Extract the [x, y] coordinate from the center of the cell holding the provided text.  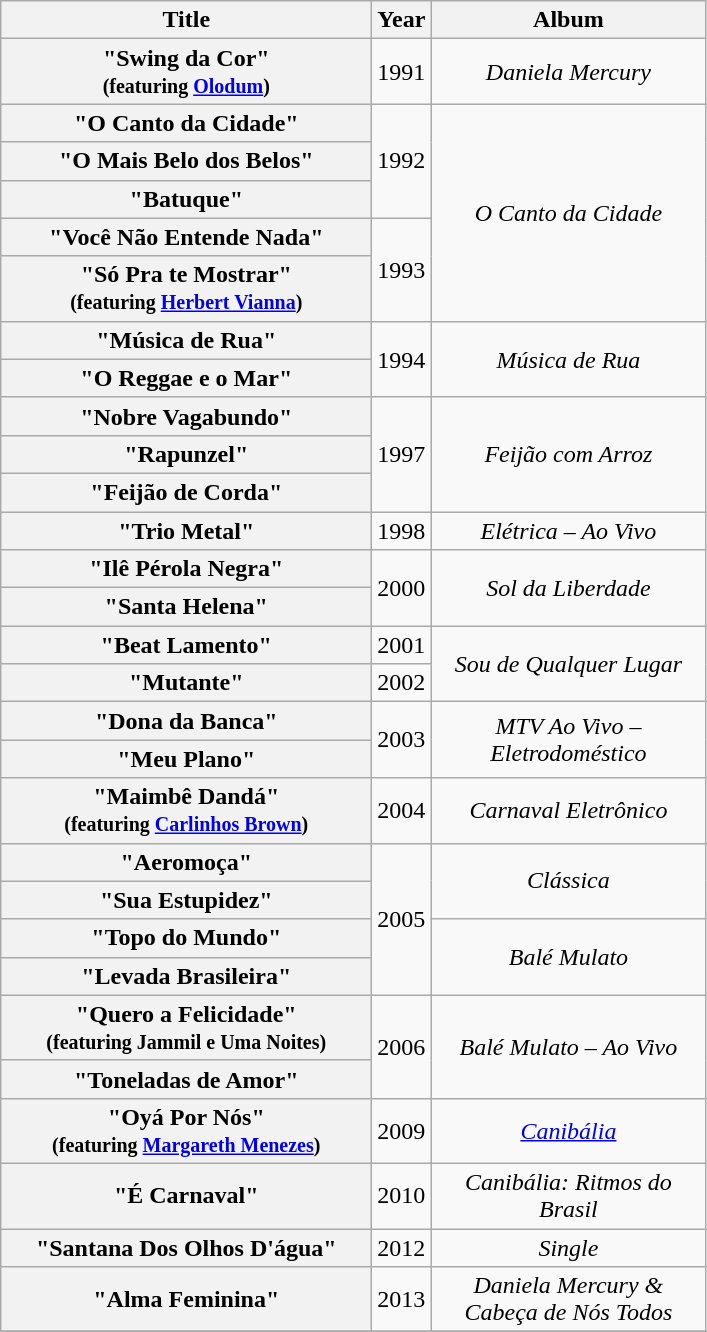
Year [402, 20]
Sou de Qualquer Lugar [568, 664]
"Meu Plano" [186, 759]
"É Carnaval" [186, 1196]
"Alma Feminina" [186, 1300]
1992 [402, 161]
Single [568, 1247]
"Beat Lamento" [186, 645]
"Maimbê Dandá"(featuring Carlinhos Brown) [186, 810]
Clássica [568, 881]
1993 [402, 270]
Balé Mulato [568, 957]
"Feijão de Corda" [186, 492]
2004 [402, 810]
"Levada Brasileira" [186, 976]
2013 [402, 1300]
Música de Rua [568, 359]
2000 [402, 588]
1994 [402, 359]
2012 [402, 1247]
"Santana Dos Olhos D'água" [186, 1247]
"Você Não Entende Nada" [186, 237]
"Sua Estupidez" [186, 900]
Feijão com Arroz [568, 454]
Carnaval Eletrônico [568, 810]
Sol da Liberdade [568, 588]
Balé Mulato – Ao Vivo [568, 1046]
Album [568, 20]
"Só Pra te Mostrar"(featuring Herbert Vianna) [186, 288]
"Nobre Vagabundo" [186, 416]
"Batuque" [186, 199]
"Oyá Por Nós"(featuring Margareth Menezes) [186, 1130]
2003 [402, 740]
2006 [402, 1046]
"Dona da Banca" [186, 721]
"O Canto da Cidade" [186, 123]
"Swing da Cor"(featuring Olodum) [186, 72]
Title [186, 20]
Daniela Mercury & Cabeça de Nós Todos [568, 1300]
"Música de Rua" [186, 340]
"Santa Helena" [186, 607]
2010 [402, 1196]
"Aeromoça" [186, 862]
"O Reggae e o Mar" [186, 378]
O Canto da Cidade [568, 212]
"Topo do Mundo" [186, 938]
1998 [402, 531]
Daniela Mercury [568, 72]
Elétrica – Ao Vivo [568, 531]
MTV Ao Vivo – Eletrodoméstico [568, 740]
Canibália: Ritmos do Brasil [568, 1196]
2002 [402, 683]
"Quero a Felicidade"(featuring Jammil e Uma Noites) [186, 1028]
"Trio Metal" [186, 531]
2009 [402, 1130]
"Toneladas de Amor" [186, 1079]
2005 [402, 919]
"O Mais Belo dos Belos" [186, 161]
2001 [402, 645]
Canibália [568, 1130]
"Rapunzel" [186, 454]
1991 [402, 72]
1997 [402, 454]
"Mutante" [186, 683]
"Ilê Pérola Negra" [186, 569]
